Find where the given text appears and provide that cell's center as [x, y] coordinate. 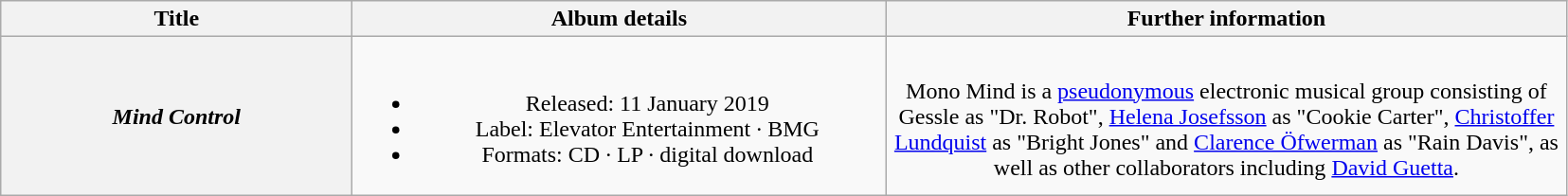
Title [176, 19]
Released: 11 January 2019Label: Elevator Entertainment · BMGFormats: CD · LP · digital download [620, 116]
Further information [1226, 19]
Mind Control [176, 116]
Album details [620, 19]
